Return [X, Y] of the center of cell containing provided text 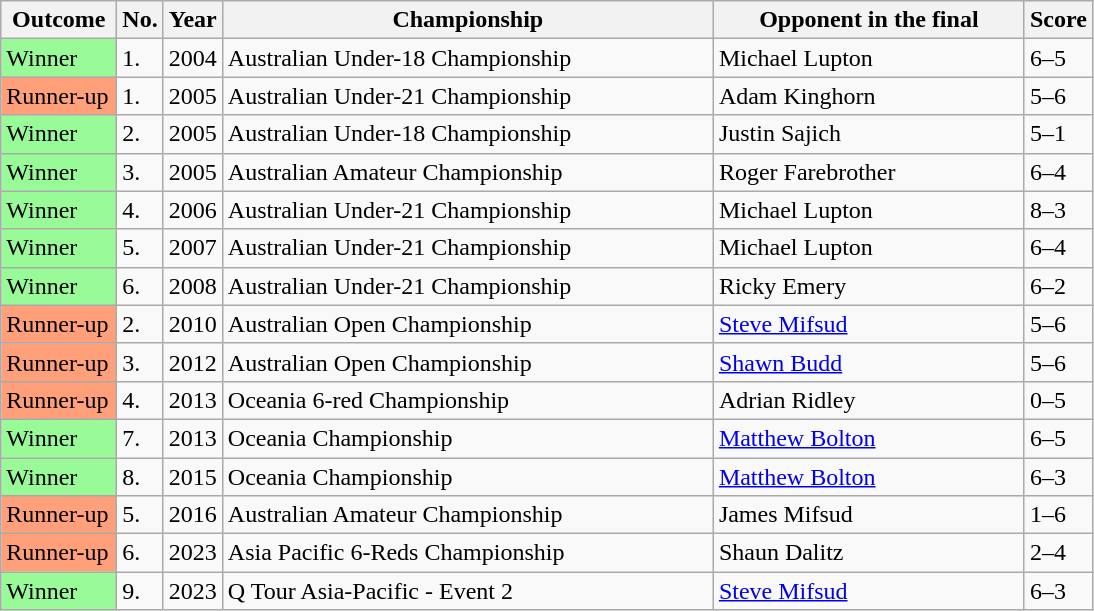
Q Tour Asia-Pacific - Event 2 [468, 591]
Opponent in the final [868, 20]
6–2 [1058, 286]
9. [140, 591]
2007 [192, 248]
James Mifsud [868, 515]
2–4 [1058, 553]
2006 [192, 210]
8. [140, 477]
5–1 [1058, 134]
0–5 [1058, 400]
Ricky Emery [868, 286]
1–6 [1058, 515]
No. [140, 20]
Asia Pacific 6-Reds Championship [468, 553]
7. [140, 438]
2016 [192, 515]
Year [192, 20]
2012 [192, 362]
Roger Farebrother [868, 172]
Outcome [59, 20]
2008 [192, 286]
Adrian Ridley [868, 400]
Championship [468, 20]
8–3 [1058, 210]
Adam Kinghorn [868, 96]
2015 [192, 477]
2004 [192, 58]
Justin Sajich [868, 134]
Score [1058, 20]
Shaun Dalitz [868, 553]
2010 [192, 324]
Oceania 6-red Championship [468, 400]
Shawn Budd [868, 362]
